Identify which cell holds the provided text, then report its (X, Y) central coordinate. 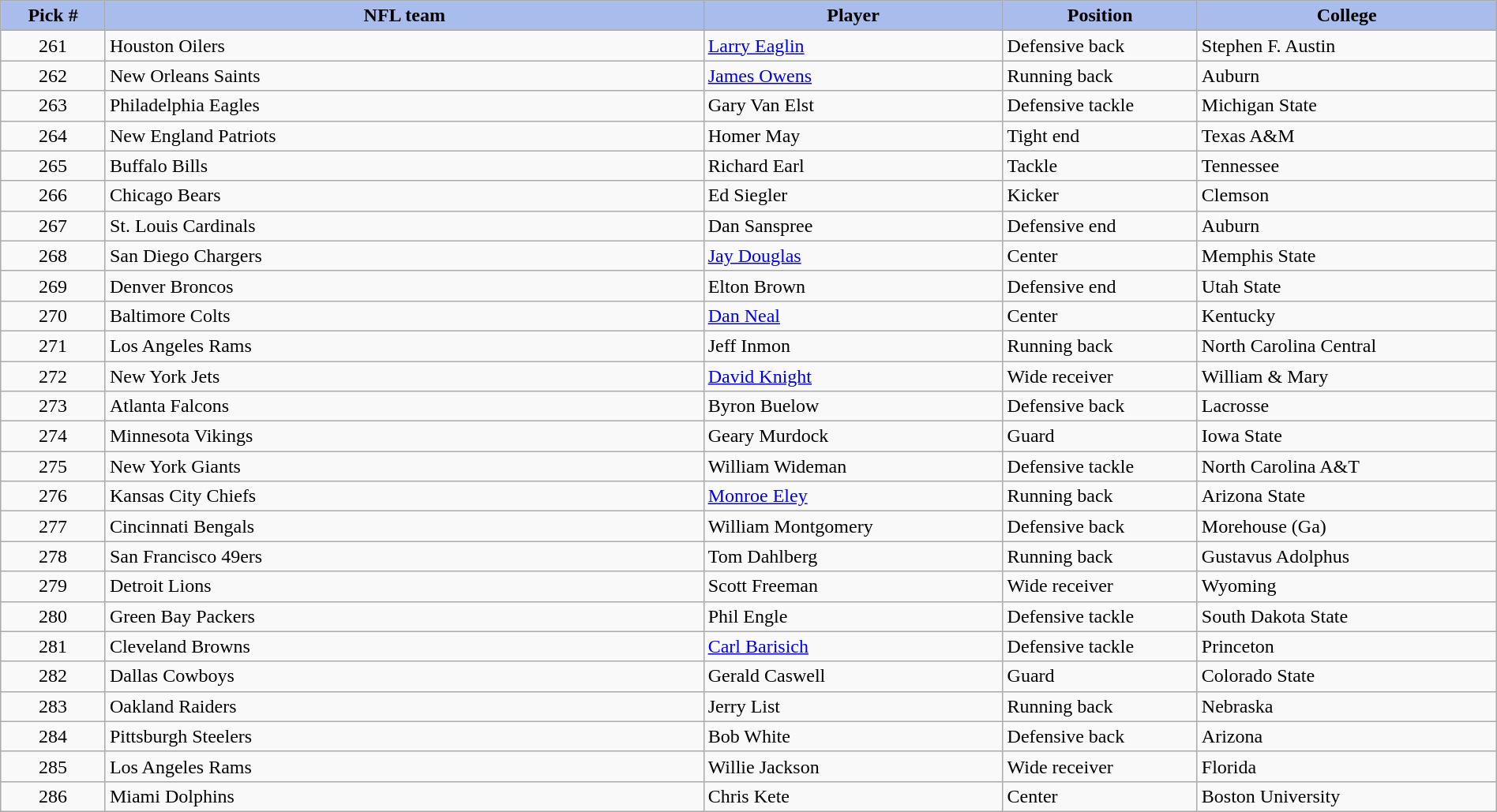
Cincinnati Bengals (404, 526)
Memphis State (1347, 256)
Ed Siegler (853, 196)
Pick # (54, 16)
Detroit Lions (404, 586)
Cleveland Browns (404, 646)
285 (54, 766)
Houston Oilers (404, 46)
Morehouse (Ga) (1347, 526)
Tennessee (1347, 166)
262 (54, 76)
269 (54, 286)
286 (54, 796)
Iowa State (1347, 436)
Gerald Caswell (853, 676)
Buffalo Bills (404, 166)
Willie Jackson (853, 766)
North Carolina Central (1347, 346)
Kansas City Chiefs (404, 496)
Pittsburgh Steelers (404, 736)
Phil Engle (853, 616)
Green Bay Packers (404, 616)
264 (54, 136)
Chris Kete (853, 796)
New York Jets (404, 376)
NFL team (404, 16)
279 (54, 586)
North Carolina A&T (1347, 466)
Gary Van Elst (853, 106)
Lacrosse (1347, 406)
San Francisco 49ers (404, 556)
283 (54, 706)
Florida (1347, 766)
Minnesota Vikings (404, 436)
Oakland Raiders (404, 706)
Player (853, 16)
College (1347, 16)
New York Giants (404, 466)
New England Patriots (404, 136)
Kentucky (1347, 316)
274 (54, 436)
Jay Douglas (853, 256)
261 (54, 46)
William Montgomery (853, 526)
263 (54, 106)
Gustavus Adolphus (1347, 556)
Larry Eaglin (853, 46)
Clemson (1347, 196)
Tom Dahlberg (853, 556)
San Diego Chargers (404, 256)
266 (54, 196)
281 (54, 646)
Jerry List (853, 706)
St. Louis Cardinals (404, 226)
280 (54, 616)
Dallas Cowboys (404, 676)
William Wideman (853, 466)
New Orleans Saints (404, 76)
Carl Barisich (853, 646)
Kicker (1100, 196)
James Owens (853, 76)
Texas A&M (1347, 136)
284 (54, 736)
Utah State (1347, 286)
South Dakota State (1347, 616)
Baltimore Colts (404, 316)
Boston University (1347, 796)
Arizona State (1347, 496)
Scott Freeman (853, 586)
Colorado State (1347, 676)
268 (54, 256)
277 (54, 526)
Arizona (1347, 736)
278 (54, 556)
Geary Murdock (853, 436)
Stephen F. Austin (1347, 46)
Philadelphia Eagles (404, 106)
Tackle (1100, 166)
David Knight (853, 376)
Tight end (1100, 136)
Elton Brown (853, 286)
267 (54, 226)
Position (1100, 16)
Denver Broncos (404, 286)
Byron Buelow (853, 406)
Homer May (853, 136)
282 (54, 676)
Monroe Eley (853, 496)
Bob White (853, 736)
William & Mary (1347, 376)
Michigan State (1347, 106)
Dan Neal (853, 316)
271 (54, 346)
270 (54, 316)
Nebraska (1347, 706)
276 (54, 496)
Wyoming (1347, 586)
272 (54, 376)
275 (54, 466)
Richard Earl (853, 166)
265 (54, 166)
273 (54, 406)
Chicago Bears (404, 196)
Dan Sanspree (853, 226)
Jeff Inmon (853, 346)
Miami Dolphins (404, 796)
Atlanta Falcons (404, 406)
Princeton (1347, 646)
